Return (X, Y) of the center of cell containing provided text 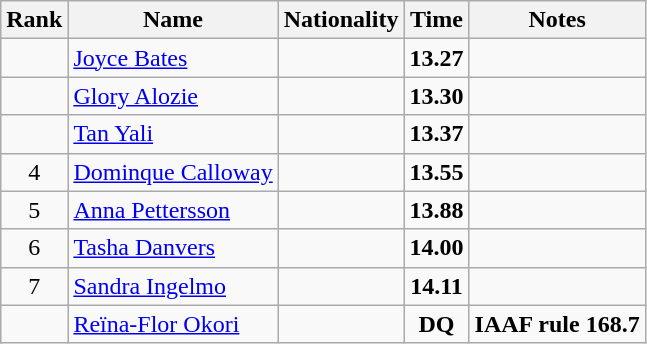
Nationality (341, 20)
13.37 (436, 134)
DQ (436, 324)
7 (34, 286)
13.27 (436, 58)
4 (34, 172)
Glory Alozie (173, 96)
13.30 (436, 96)
Tasha Danvers (173, 248)
5 (34, 210)
Anna Pettersson (173, 210)
13.55 (436, 172)
Joyce Bates (173, 58)
13.88 (436, 210)
Tan Yali (173, 134)
Reïna-Flor Okori (173, 324)
Dominque Calloway (173, 172)
14.11 (436, 286)
6 (34, 248)
Rank (34, 20)
Notes (557, 20)
IAAF rule 168.7 (557, 324)
14.00 (436, 248)
Name (173, 20)
Sandra Ingelmo (173, 286)
Time (436, 20)
